Output the (X, Y) coordinate of the center of the cell containing the given text.  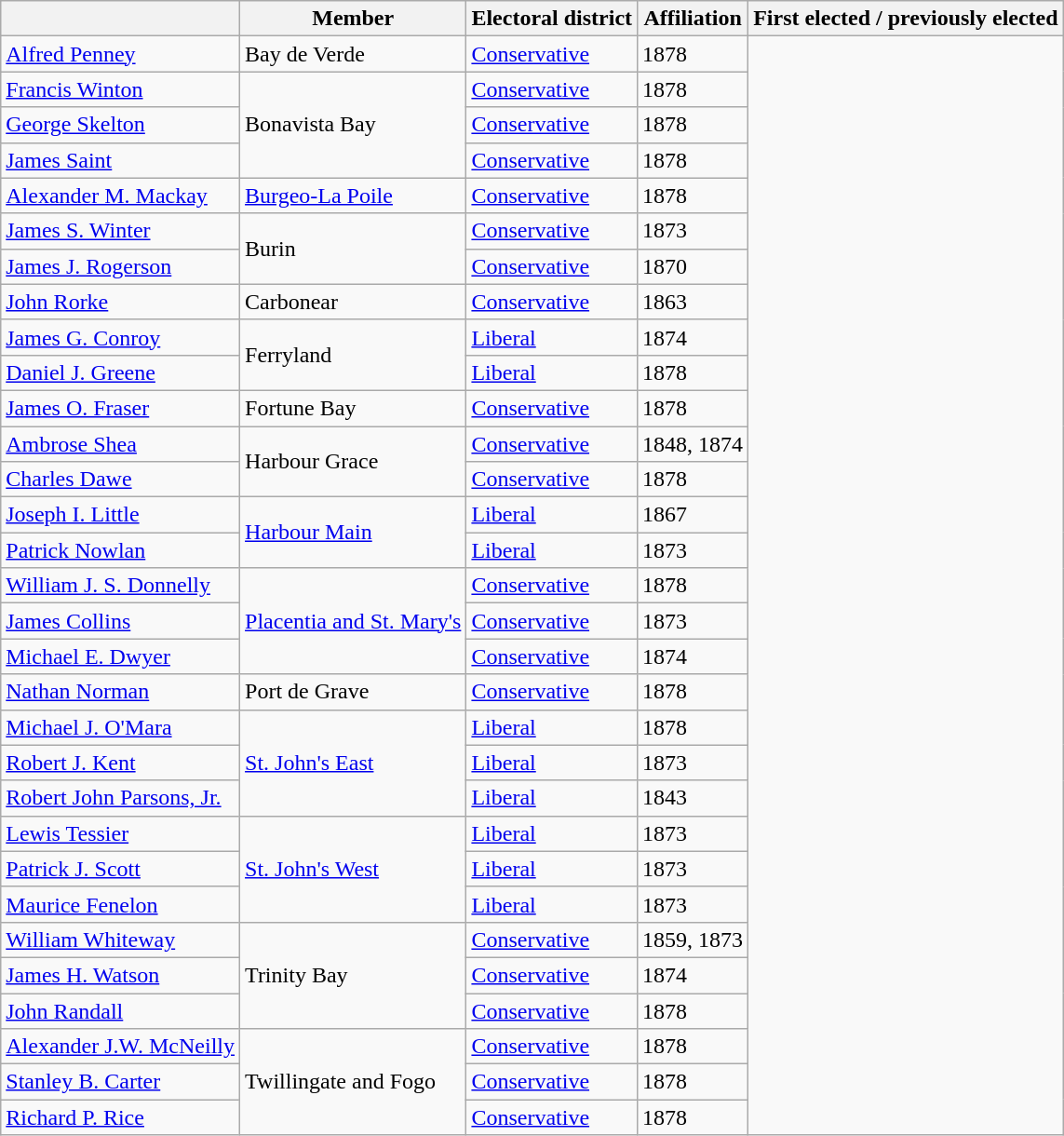
Nathan Norman (121, 692)
1863 (693, 302)
James G. Conroy (121, 337)
St. John's West (354, 869)
Alexander J.W. McNeilly (121, 1047)
James H. Watson (121, 975)
1843 (693, 798)
Ferryland (354, 355)
John Rorke (121, 302)
Harbour Grace (354, 462)
William Whiteway (121, 940)
James O. Fraser (121, 408)
John Randall (121, 1010)
Robert J. Kent (121, 763)
Francis Winton (121, 89)
Burin (354, 249)
Harbour Main (354, 533)
Joseph I. Little (121, 515)
Affiliation (693, 19)
1867 (693, 515)
Fortune Bay (354, 408)
Trinity Bay (354, 975)
William J. S. Donnelly (121, 586)
Robert John Parsons, Jr. (121, 798)
Twillingate and Fogo (354, 1082)
Lewis Tessier (121, 833)
1848, 1874 (693, 444)
Michael J. O'Mara (121, 727)
Alfred Penney (121, 54)
Ambrose Shea (121, 444)
First elected / previously elected (907, 19)
Burgeo-La Poile (354, 196)
Alexander M. Mackay (121, 196)
Michael E. Dwyer (121, 656)
Bonavista Bay (354, 125)
James Collins (121, 621)
Patrick J. Scott (121, 869)
Port de Grave (354, 692)
George Skelton (121, 125)
James J. Rogerson (121, 266)
Patrick Nowlan (121, 550)
James S. Winter (121, 231)
Bay de Verde (354, 54)
Richard P. Rice (121, 1117)
Placentia and St. Mary's (354, 621)
1859, 1873 (693, 940)
James Saint (121, 160)
Stanley B. Carter (121, 1082)
Carbonear (354, 302)
St. John's East (354, 763)
Maurice Fenelon (121, 904)
1870 (693, 266)
Daniel J. Greene (121, 372)
Electoral district (552, 19)
Member (354, 19)
Charles Dawe (121, 480)
